Search for the cell housing the specified text and yield its [X, Y] center coordinate. 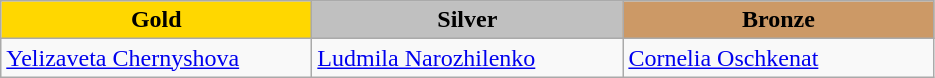
Gold [156, 20]
Ludmila Narozhilenko [468, 58]
Cornelia Oschkenat [778, 58]
Bronze [778, 20]
Yelizaveta Chernyshova [156, 58]
Silver [468, 20]
